Determine the (X, Y) coordinate at the center of the cell enclosing the given text.  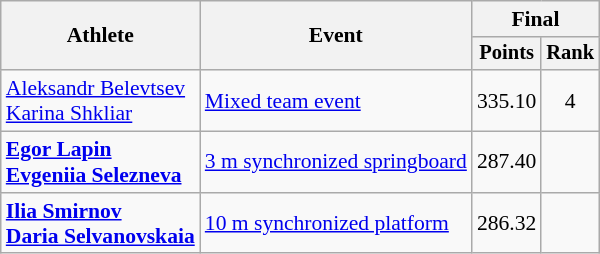
3 m synchronized springboard (336, 162)
286.32 (506, 224)
Athlete (100, 36)
10 m synchronized platform (336, 224)
4 (570, 100)
Points (506, 54)
Rank (570, 54)
Event (336, 36)
Final (536, 19)
Mixed team event (336, 100)
335.10 (506, 100)
Ilia SmirnovDaria Selvanovskaia (100, 224)
Egor LapinEvgeniia Selezneva (100, 162)
Aleksandr BelevtsevKarina Shkliar (100, 100)
287.40 (506, 162)
